From the cell containing the given text, extract its center point as [X, Y] coordinate. 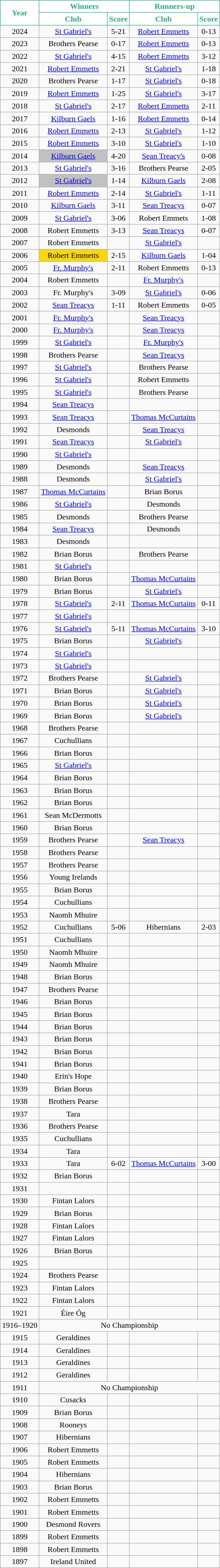
1992 [20, 430]
1-18 [209, 69]
Young Irelands [73, 877]
1991 [20, 442]
1-16 [119, 118]
3-16 [119, 168]
2001 [20, 317]
1901 [20, 1512]
1960 [20, 828]
2010 [20, 206]
1962 [20, 803]
2019 [20, 93]
1899 [20, 1537]
2-03 [209, 927]
1983 [20, 541]
1944 [20, 1027]
1934 [20, 1151]
1982 [20, 554]
1998 [20, 355]
3-06 [119, 218]
2015 [20, 143]
1932 [20, 1176]
1923 [20, 1288]
1968 [20, 728]
1986 [20, 504]
1941 [20, 1064]
1909 [20, 1412]
1916–1920 [20, 1325]
1975 [20, 641]
1-04 [209, 255]
1997 [20, 367]
1985 [20, 516]
1898 [20, 1549]
2-15 [119, 255]
2013 [20, 168]
1928 [20, 1226]
1966 [20, 753]
3-00 [209, 1164]
1990 [20, 454]
2009 [20, 218]
1989 [20, 467]
2016 [20, 131]
1967 [20, 740]
1930 [20, 1201]
1938 [20, 1101]
1915 [20, 1338]
5-11 [119, 629]
1955 [20, 890]
Sean McDermotts [73, 815]
3-13 [119, 230]
1959 [20, 840]
1988 [20, 479]
2014 [20, 156]
1948 [20, 977]
1952 [20, 927]
3-17 [209, 93]
2-05 [209, 168]
2011 [20, 193]
1-14 [119, 181]
3-12 [209, 56]
1-25 [119, 93]
1937 [20, 1114]
1951 [20, 939]
Cusacks [73, 1400]
1981 [20, 566]
1936 [20, 1126]
2-13 [119, 131]
5-21 [119, 31]
2007 [20, 243]
1921 [20, 1313]
1963 [20, 790]
1953 [20, 915]
2006 [20, 255]
1965 [20, 766]
4-15 [119, 56]
0-06 [209, 293]
1942 [20, 1052]
Desmond Rovers [73, 1524]
1980 [20, 579]
1994 [20, 405]
1949 [20, 965]
1925 [20, 1263]
1904 [20, 1475]
2-21 [119, 69]
1972 [20, 678]
1897 [20, 1562]
0-05 [209, 305]
1946 [20, 1002]
0-14 [209, 118]
2020 [20, 81]
1903 [20, 1487]
2022 [20, 56]
1999 [20, 342]
1943 [20, 1039]
2-08 [209, 181]
Winners [84, 7]
2023 [20, 44]
Runners-up [174, 7]
1926 [20, 1251]
4-20 [119, 156]
1956 [20, 877]
1978 [20, 604]
2-17 [119, 106]
1977 [20, 616]
2-14 [119, 193]
1996 [20, 380]
1929 [20, 1213]
2012 [20, 181]
1912 [20, 1375]
1900 [20, 1524]
2003 [20, 293]
1935 [20, 1138]
1993 [20, 417]
Erin's Hope [73, 1076]
1911 [20, 1388]
Year [20, 13]
1908 [20, 1425]
6-02 [119, 1164]
1984 [20, 529]
1950 [20, 952]
1969 [20, 716]
1974 [20, 653]
3-09 [119, 293]
1973 [20, 666]
Ireland United [73, 1562]
1-17 [119, 81]
2002 [20, 305]
1910 [20, 1400]
1947 [20, 989]
1970 [20, 703]
1-12 [209, 131]
0-18 [209, 81]
Robert Emmets [163, 218]
1939 [20, 1089]
0-17 [119, 44]
1905 [20, 1462]
1-08 [209, 218]
2021 [20, 69]
1906 [20, 1450]
1-10 [209, 143]
1922 [20, 1300]
1995 [20, 392]
2004 [20, 280]
1927 [20, 1238]
1979 [20, 591]
5-06 [119, 927]
1954 [20, 902]
1940 [20, 1076]
2008 [20, 230]
1976 [20, 629]
2005 [20, 268]
1924 [20, 1275]
1964 [20, 778]
0-08 [209, 156]
2018 [20, 106]
1933 [20, 1164]
2000 [20, 330]
1931 [20, 1189]
1913 [20, 1363]
1902 [20, 1499]
1958 [20, 852]
1945 [20, 1014]
2017 [20, 118]
Rooneys [73, 1425]
1971 [20, 691]
0-11 [209, 604]
2024 [20, 31]
1987 [20, 492]
Éire Óg [73, 1313]
1914 [20, 1350]
1957 [20, 865]
Sean Treacy's [163, 156]
3-11 [119, 206]
1907 [20, 1437]
1961 [20, 815]
